Find where the given text appears and provide that cell's center as (X, Y) coordinate. 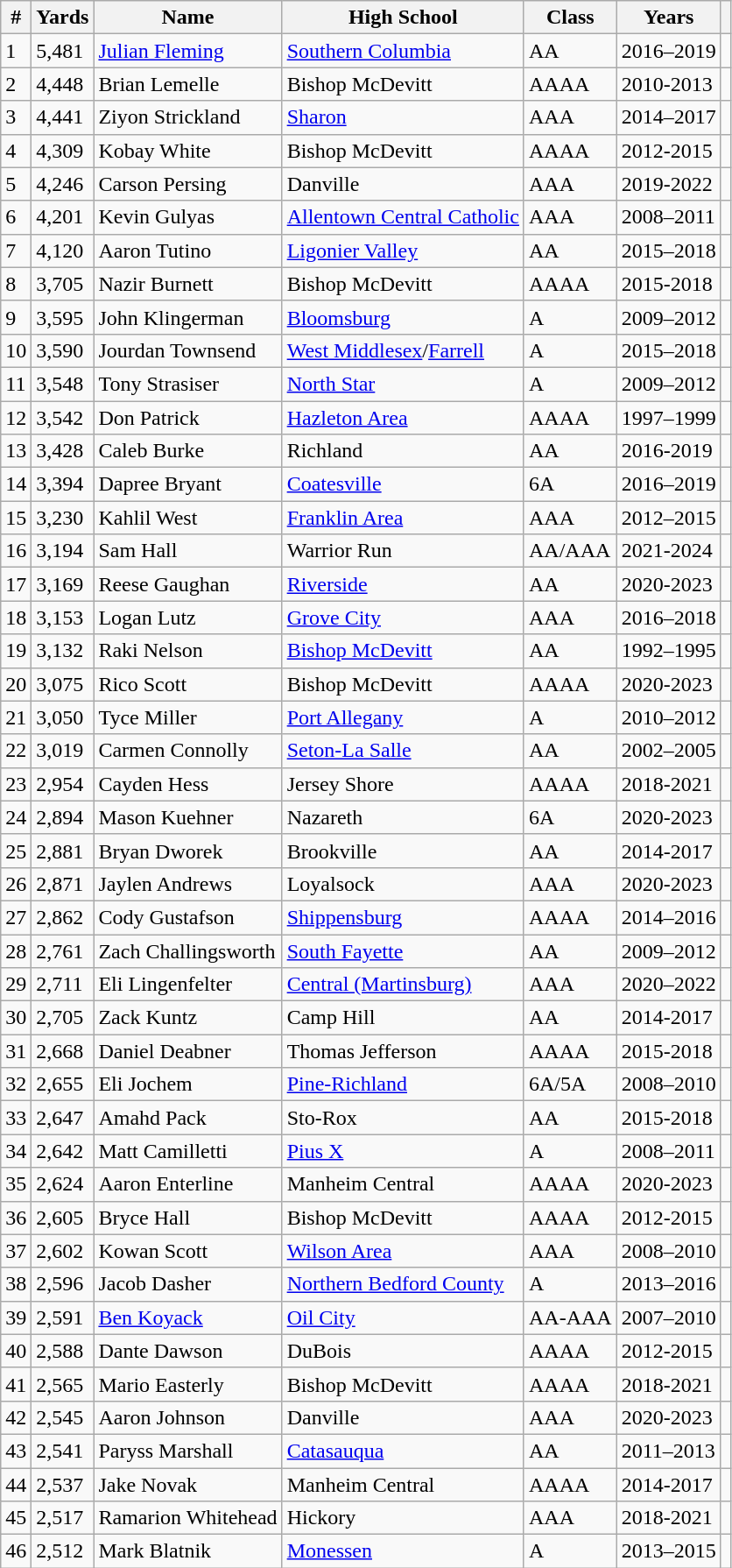
8 (16, 284)
3,428 (63, 451)
Ramarion Whitehead (187, 1518)
2,537 (63, 1485)
12 (16, 418)
16 (16, 551)
34 (16, 1151)
3,194 (63, 551)
23 (16, 784)
3 (16, 117)
2011–2013 (669, 1451)
Carson Persing (187, 184)
Nazareth (403, 817)
Kobay White (187, 151)
Pius X (403, 1151)
Julian Fleming (187, 51)
Nazir Burnett (187, 284)
2021-2024 (669, 551)
2,624 (63, 1184)
Caleb Burke (187, 451)
9 (16, 317)
Bloomsburg (403, 317)
Warrior Run (403, 551)
2,541 (63, 1451)
2,642 (63, 1151)
Jaylen Andrews (187, 884)
18 (16, 618)
3,050 (63, 717)
5,481 (63, 51)
19 (16, 651)
2,894 (63, 817)
6 (16, 217)
Cayden Hess (187, 784)
2016-2019 (669, 451)
28 (16, 950)
Brookville (403, 851)
Riverside (403, 584)
2,881 (63, 851)
4,441 (63, 117)
Hazleton Area (403, 418)
2012–2015 (669, 518)
AA-AAA (570, 1317)
3,394 (63, 484)
38 (16, 1284)
2,761 (63, 950)
42 (16, 1417)
25 (16, 851)
Name (187, 18)
20 (16, 684)
27 (16, 917)
2014–2016 (669, 917)
Yards (63, 18)
Kowan Scott (187, 1251)
4,246 (63, 184)
45 (16, 1518)
3,705 (63, 284)
11 (16, 384)
2,647 (63, 1118)
Hickory (403, 1518)
3,132 (63, 651)
3,590 (63, 350)
3,169 (63, 584)
22 (16, 751)
3,019 (63, 751)
Richland (403, 451)
Camp Hill (403, 1018)
3,595 (63, 317)
Loyalsock (403, 884)
2,705 (63, 1018)
2010–2012 (669, 717)
7 (16, 251)
Southern Columbia (403, 51)
2,655 (63, 1084)
5 (16, 184)
1997–1999 (669, 418)
29 (16, 985)
2014–2017 (669, 117)
Northern Bedford County (403, 1284)
2007–2010 (669, 1317)
Sto-Rox (403, 1118)
Pine-Richland (403, 1084)
26 (16, 884)
2,871 (63, 884)
Jacob Dasher (187, 1284)
2,591 (63, 1317)
21 (16, 717)
2,954 (63, 784)
1992–1995 (669, 651)
Central (Martinsburg) (403, 985)
43 (16, 1451)
2,588 (63, 1351)
Jake Novak (187, 1485)
1 (16, 51)
4 (16, 151)
Coatesville (403, 484)
2,565 (63, 1384)
2020–2022 (669, 985)
Bryan Dworek (187, 851)
Daniel Deabner (187, 1051)
Aaron Tutino (187, 251)
Kevin Gulyas (187, 217)
High School (403, 18)
Paryss Marshall (187, 1451)
Wilson Area (403, 1251)
Eli Lingenfelter (187, 985)
West Middlesex/Farrell (403, 350)
Grove City (403, 618)
Reese Gaughan (187, 584)
2013–2016 (669, 1284)
Shippensburg (403, 917)
44 (16, 1485)
13 (16, 451)
Franklin Area (403, 518)
North Star (403, 384)
Kahlil West (187, 518)
40 (16, 1351)
Jourdan Townsend (187, 350)
Dapree Bryant (187, 484)
Catasauqua (403, 1451)
39 (16, 1317)
46 (16, 1551)
2,602 (63, 1251)
Dante Dawson (187, 1351)
2,605 (63, 1218)
30 (16, 1018)
Ziyon Strickland (187, 117)
3,075 (63, 684)
31 (16, 1051)
2,711 (63, 985)
2,862 (63, 917)
2,545 (63, 1417)
Monessen (403, 1551)
Carmen Connolly (187, 751)
Sam Hall (187, 551)
Don Patrick (187, 418)
Sharon (403, 117)
Brian Lemelle (187, 84)
Years (669, 18)
Mark Blatnik (187, 1551)
2019-2022 (669, 184)
10 (16, 350)
35 (16, 1184)
Seton-La Salle (403, 751)
2,668 (63, 1051)
Jersey Shore (403, 784)
41 (16, 1384)
DuBois (403, 1351)
Zack Kuntz (187, 1018)
Raki Nelson (187, 651)
Oil City (403, 1317)
32 (16, 1084)
17 (16, 584)
Amahd Pack (187, 1118)
6A/5A (570, 1084)
Matt Camilletti (187, 1151)
Tyce Miller (187, 717)
3,153 (63, 618)
36 (16, 1218)
2 (16, 84)
Ben Koyack (187, 1317)
Bryce Hall (187, 1218)
Cody Gustafson (187, 917)
4,448 (63, 84)
33 (16, 1118)
3,230 (63, 518)
2,517 (63, 1518)
4,120 (63, 251)
2002–2005 (669, 751)
3,548 (63, 384)
2,512 (63, 1551)
4,201 (63, 217)
3,542 (63, 418)
Eli Jochem (187, 1084)
Tony Strasiser (187, 384)
Mason Kuehner (187, 817)
# (16, 18)
37 (16, 1251)
Logan Lutz (187, 618)
Aaron Enterline (187, 1184)
15 (16, 518)
Aaron Johnson (187, 1417)
4,309 (63, 151)
2,596 (63, 1284)
John Klingerman (187, 317)
24 (16, 817)
Port Allegany (403, 717)
Rico Scott (187, 684)
2010-2013 (669, 84)
Ligonier Valley (403, 251)
Thomas Jefferson (403, 1051)
14 (16, 484)
AA/AAA (570, 551)
Mario Easterly (187, 1384)
2016–2018 (669, 618)
Class (570, 18)
Zach Challingsworth (187, 950)
South Fayette (403, 950)
Allentown Central Catholic (403, 217)
2013–2015 (669, 1551)
